From the cell containing the given text, extract its center point as [X, Y] coordinate. 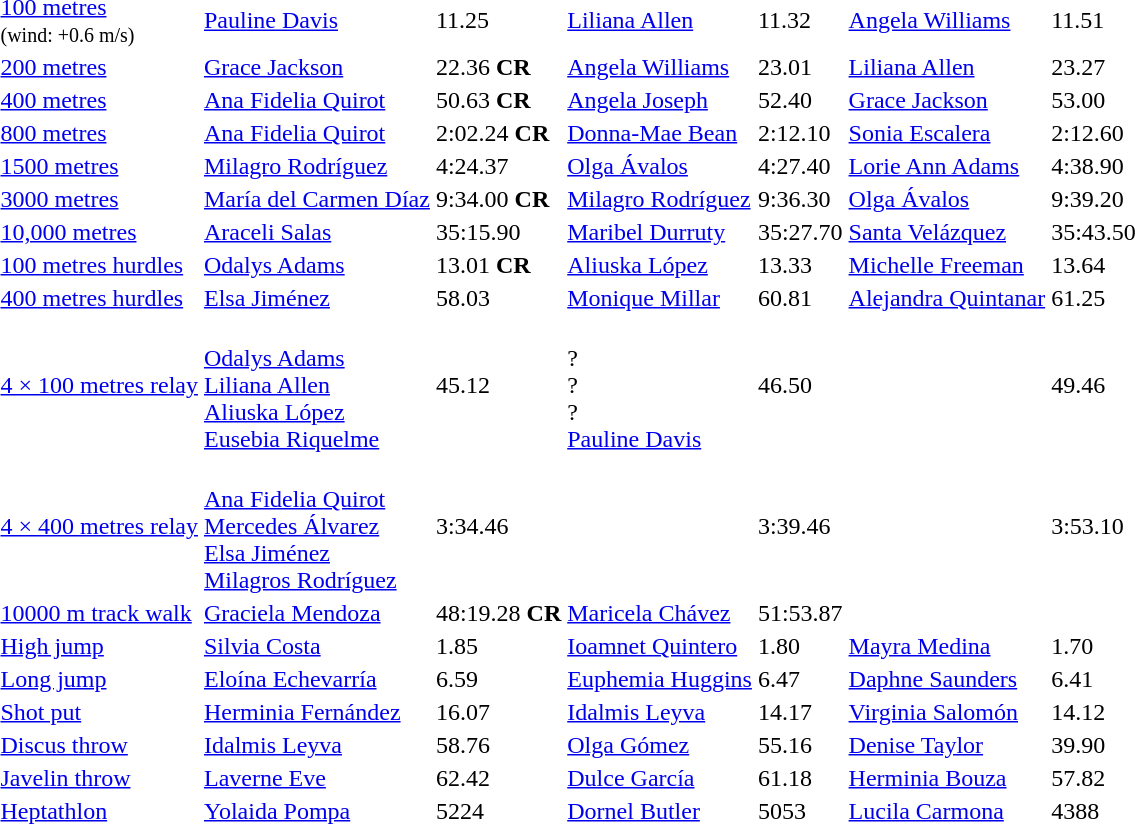
6.59 [498, 679]
55.16 [800, 745]
62.42 [498, 778]
Angela Joseph [660, 100]
Maribel Durruty [660, 232]
Maricela Chávez [660, 613]
6.47 [800, 679]
Donna-Mae Bean [660, 133]
Odalys AdamsLiliana AllenAliuska LópezEusebia Riquelme [316, 385]
Michelle Freeman [947, 265]
Santa Velázquez [947, 232]
Daphne Saunders [947, 679]
Angela Williams [660, 67]
51:53.87 [800, 613]
48:19.28 CR [498, 613]
Olga Gómez [660, 745]
58.03 [498, 298]
9:36.30 [800, 199]
Liliana Allen [947, 67]
Monique Millar [660, 298]
9:34.00 CR [498, 199]
35:27.70 [800, 232]
Lorie Ann Adams [947, 166]
1.80 [800, 646]
Sonia Escalera [947, 133]
Euphemia Huggins [660, 679]
50.63 CR [498, 100]
Laverne Eve [316, 778]
4:27.40 [800, 166]
Elsa Jiménez [316, 298]
4:24.37 [498, 166]
3:34.46 [498, 526]
Virginia Salomón [947, 712]
14.17 [800, 712]
35:15.90 [498, 232]
3:39.46 [800, 526]
2:12.10 [800, 133]
Denise Taylor [947, 745]
Alejandra Quintanar [947, 298]
Odalys Adams [316, 265]
13.01 CR [498, 265]
Eloína Echevarría [316, 679]
Dulce García [660, 778]
Mayra Medina [947, 646]
45.12 [498, 385]
58.76 [498, 745]
Araceli Salas [316, 232]
Graciela Mendoza [316, 613]
60.81 [800, 298]
1.85 [498, 646]
María del Carmen Díaz [316, 199]
Aliuska López [660, 265]
52.40 [800, 100]
???Pauline Davis [660, 385]
Ioamnet Quintero [660, 646]
23.01 [800, 67]
13.33 [800, 265]
46.50 [800, 385]
16.07 [498, 712]
Herminia Bouza [947, 778]
2:02.24 CR [498, 133]
22.36 CR [498, 67]
61.18 [800, 778]
Herminia Fernández [316, 712]
Ana Fidelia QuirotMercedes ÁlvarezElsa JiménezMilagros Rodríguez [316, 526]
Silvia Costa [316, 646]
